Find where the given text appears and provide that cell's center as [x, y] coordinate. 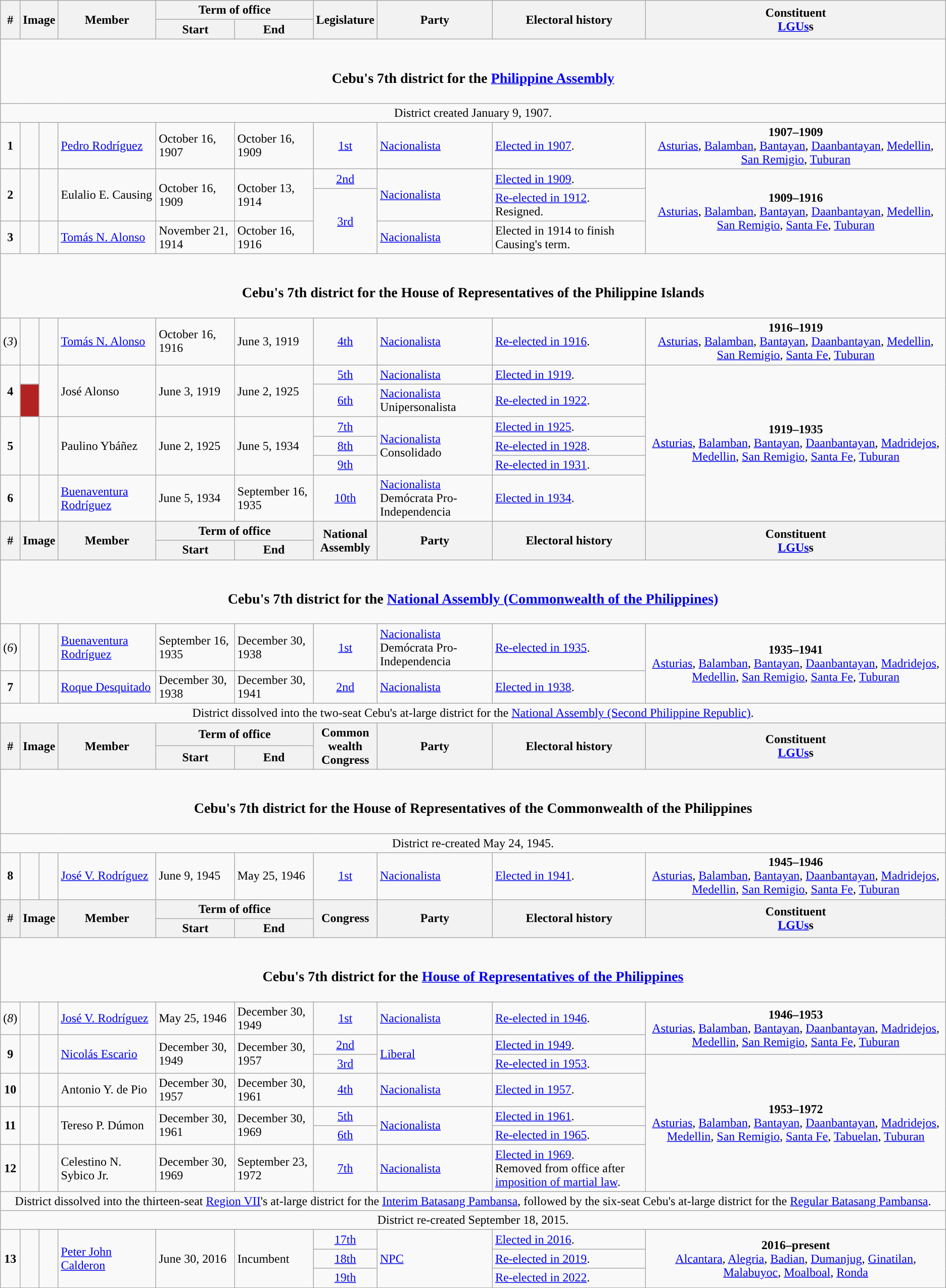
Elected in 2016. [569, 1239]
(6) [10, 647]
Re-elected in 1922. [569, 400]
Elected in 1914 to finish Causing's term. [569, 238]
Re-elected in 1965. [569, 1135]
7 [10, 686]
Legislature [346, 20]
Cebu's 7th district for the House of Representatives of the Philippine Islands [473, 286]
Pedro Rodríguez [107, 146]
District re-created May 24, 1945. [473, 843]
Eulalio E. Causing [107, 195]
Elected in 1961. [569, 1116]
10 [10, 1090]
9 [10, 1054]
Nicolás Escario [107, 1054]
June 30, 2016 [196, 1259]
1916–1919Asturias, Balamban, Bantayan, Daanbantayan, Medellin, San Remigio, Santa Fe, Tuburan [795, 342]
19th [346, 1278]
NPC [435, 1259]
5 [10, 446]
NacionalistaUnipersonalista [435, 400]
December 30, 1941 [274, 686]
Elected in 1919. [569, 375]
11 [10, 1126]
Elected in 1941. [569, 876]
17th [346, 1239]
Re-elected in 1931. [569, 465]
Incumbent [274, 1259]
Elected in 1949. [569, 1044]
Cebu's 7th district for the Philippine Assembly [473, 71]
Re-elected in 1928. [569, 446]
November 21, 1914 [196, 238]
Cebu's 7th district for the National Assembly (Commonwealth of the Philippines) [473, 591]
Elected in 1969.Removed from office after imposition of martial law. [569, 1168]
District dissolved into the two-seat Cebu's at-large district for the National Assembly (Second Philippine Republic). [473, 713]
10th [346, 498]
Elected in 1909. [569, 178]
1 [10, 146]
8 [10, 876]
Roque Desquitado [107, 686]
3 [10, 238]
1935–1941Asturias, Balamban, Bantayan, Daanbantayan, Madridejos, Medellin, San Remigio, Santa Fe, Tuburan [795, 663]
Re-elected in 1935. [569, 647]
Antonio Y. de Pio [107, 1090]
(8) [10, 1018]
Re-elected in 1912.Resigned. [569, 204]
Tereso P. Dúmon [107, 1126]
8th [346, 446]
2 [10, 195]
Elected in 1907. [569, 146]
Re-elected in 1953. [569, 1064]
Paulino Ybáñez [107, 446]
Re-elected in 1916. [569, 342]
(3) [10, 342]
Cebu's 7th district for the House of Representatives of the Commonwealth of the Philippines [473, 802]
Elected in 1934. [569, 498]
José Alonso [107, 391]
Elected in 1957. [569, 1090]
1919–1935Asturias, Balamban, Bantayan, Daanbantayan, Madridejos, Medellin, San Remigio, Santa Fe, Tuburan [795, 443]
1945–1946Asturias, Balamban, Bantayan, Daanbantayan, Madridejos, Medellin, San Remigio, Santa Fe, Tuburan [795, 876]
4 [10, 391]
CommonwealthCongress [346, 746]
NationalAssembly [346, 540]
1946–1953Asturias, Balamban, Bantayan, Daanbantayan, Madridejos, Medellin, San Remigio, Santa Fe, Tuburan [795, 1028]
Congress [346, 918]
Re-elected in 2019. [569, 1259]
18th [346, 1259]
Celestino N. Sybico Jr. [107, 1168]
October 16, 1907 [196, 146]
1909–1916Asturias, Balamban, Bantayan, Daanbantayan, Medellin, San Remigio, Santa Fe, Tuburan [795, 211]
September 23, 1972 [274, 1168]
Elected in 1925. [569, 427]
District created January 9, 1907. [473, 113]
2016–presentAlcantara, Alegria, Badian, Dumanjug, Ginatilan, Malabuyoc, Moalboal, Ronda [795, 1259]
12 [10, 1168]
Liberal [435, 1054]
District re-created September 18, 2015. [473, 1220]
Re-elected in 2022. [569, 1278]
1907–1909Asturias, Balamban, Bantayan, Daanbantayan, Medellin, San Remigio, Tuburan [795, 146]
October 13, 1914 [274, 195]
June 9, 1945 [196, 876]
9th [346, 465]
Re-elected in 1946. [569, 1018]
Elected in 1938. [569, 686]
NacionalistaConsolidado [435, 446]
1953–1972Asturias, Balamban, Bantayan, Daanbantayan, Madridejos, Medellin, San Remigio, Santa Fe, Tabuelan, Tuburan [795, 1122]
Cebu's 7th district for the House of Representatives of the Philippines [473, 970]
6 [10, 498]
Peter John Calderon [107, 1259]
13 [10, 1259]
